Output the [X, Y] coordinate of the center of the cell containing the given text.  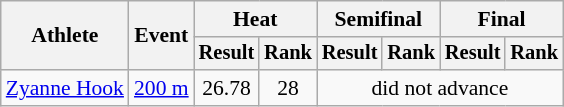
Semifinal [378, 19]
200 m [162, 88]
Event [162, 36]
Heat [256, 19]
26.78 [227, 88]
28 [288, 88]
Zyanne Hook [65, 88]
Athlete [65, 36]
did not advance [440, 88]
Final [502, 19]
